Scan for the cell matching the given text and deliver its (X, Y) coordinate at center. 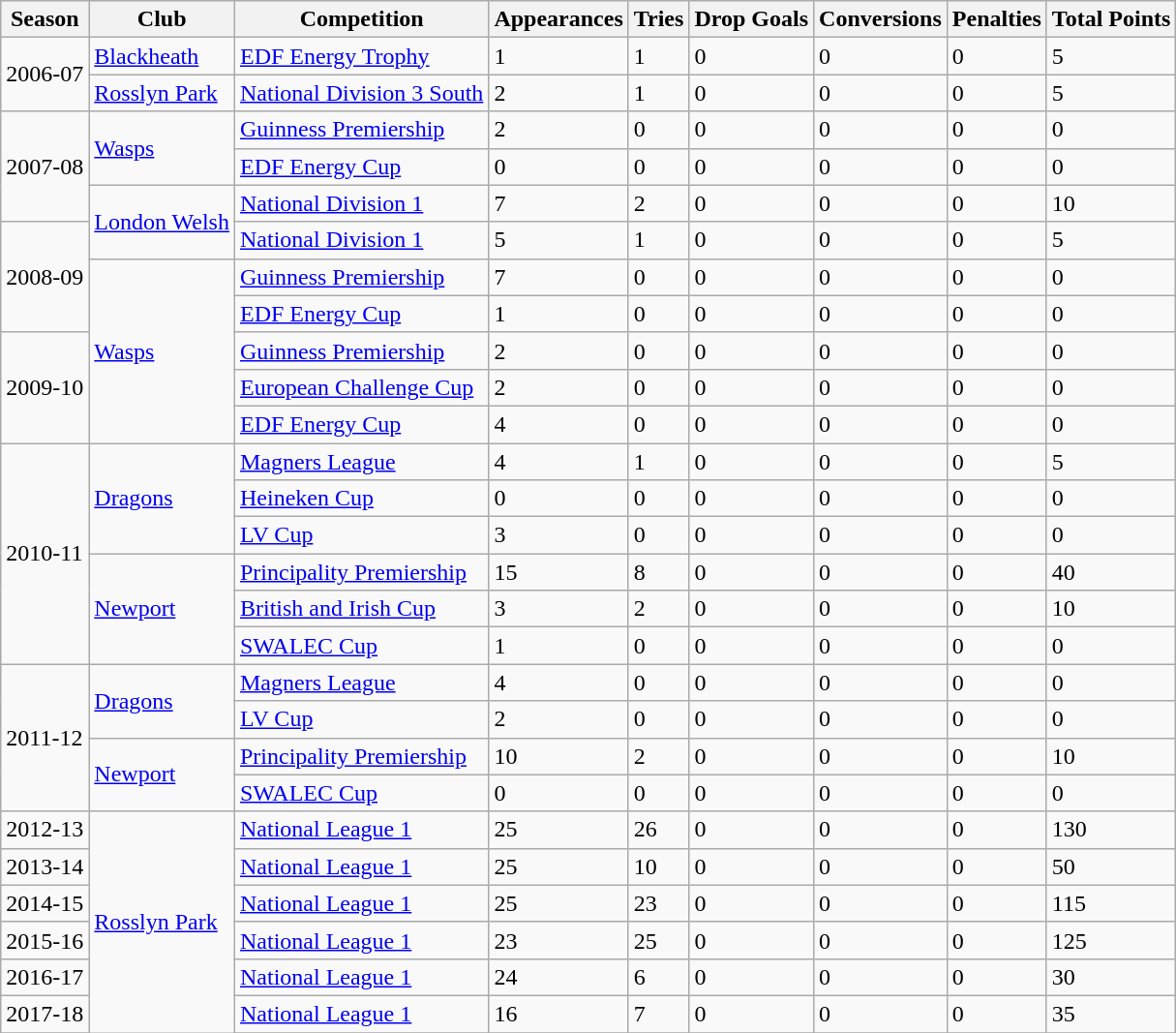
London Welsh (163, 222)
24 (558, 977)
British and Irish Cup (361, 609)
40 (1111, 572)
26 (658, 830)
16 (558, 1014)
2013-14 (45, 866)
2012-13 (45, 830)
Blackheath (163, 56)
Heineken Cup (361, 499)
Club (163, 19)
2016-17 (45, 977)
Season (45, 19)
Tries (658, 19)
2009-10 (45, 387)
National Division 3 South (361, 93)
2007-08 (45, 167)
2014-15 (45, 903)
8 (658, 572)
125 (1111, 940)
35 (1111, 1014)
50 (1111, 866)
2010-11 (45, 554)
15 (558, 572)
30 (1111, 977)
Conversions (881, 19)
Total Points (1111, 19)
2017-18 (45, 1014)
130 (1111, 830)
2015-16 (45, 940)
115 (1111, 903)
Penalties (997, 19)
2006-07 (45, 75)
Appearances (558, 19)
2008-09 (45, 277)
Drop Goals (751, 19)
6 (658, 977)
Competition (361, 19)
EDF Energy Trophy (361, 56)
2011-12 (45, 738)
European Challenge Cup (361, 387)
